Return [X, Y] of the center of cell containing provided text 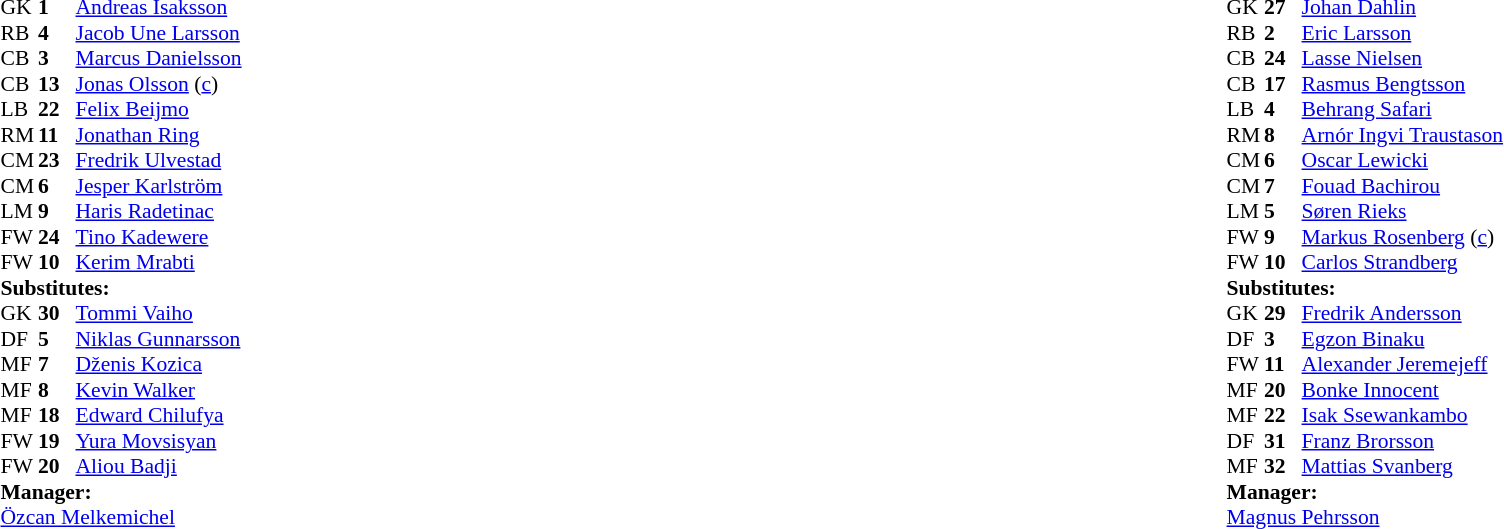
13 [57, 84]
31 [1283, 441]
23 [57, 161]
Aliou Badji [159, 467]
Kerim Mrabti [159, 263]
Edward Chilufya [159, 415]
Fredrik Andersson [1402, 313]
Kevin Walker [159, 390]
Haris Radetinac [159, 211]
Arnór Ingvi Traustason [1402, 135]
Tino Kadewere [159, 237]
Alexander Jeremejeff [1402, 365]
Søren Rieks [1402, 211]
2 [1283, 33]
Fouad Bachirou [1402, 186]
Tommi Vaiho [159, 313]
Jonathan Ring [159, 135]
Jonas Olsson (c) [159, 84]
Jacob Une Larsson [159, 33]
Lasse Nielsen [1402, 59]
Dženis Kozica [159, 365]
29 [1283, 313]
Eric Larsson [1402, 33]
Jesper Karlström [159, 186]
Rasmus Bengtsson [1402, 84]
Franz Brorsson [1402, 441]
Niklas Gunnarsson [159, 339]
Bonke Innocent [1402, 390]
Carlos Strandberg [1402, 263]
Marcus Danielsson [159, 59]
18 [57, 415]
19 [57, 441]
Mattias Svanberg [1402, 467]
Isak Ssewankambo [1402, 415]
Felix Beijmo [159, 109]
Oscar Lewicki [1402, 161]
Fredrik Ulvestad [159, 161]
Yura Movsisyan [159, 441]
Egzon Binaku [1402, 339]
30 [57, 313]
Behrang Safari [1402, 109]
Markus Rosenberg (c) [1402, 237]
32 [1283, 467]
17 [1283, 84]
